Find where the given text appears and provide that cell's center as [x, y] coordinate. 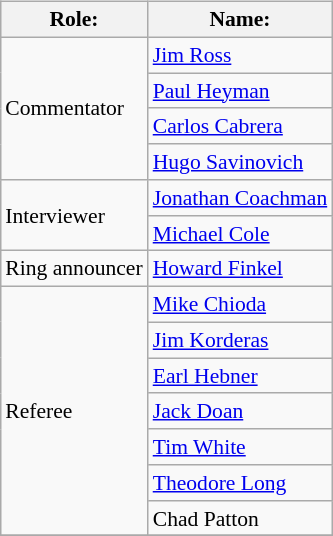
Hugo Savinovich [240, 162]
Theodore Long [240, 483]
Carlos Cabrera [240, 126]
Mike Chioda [240, 305]
Interviewer [74, 216]
Commentator [74, 108]
Michael Cole [240, 233]
Name: [240, 20]
Jack Doan [240, 411]
Ring announcer [74, 269]
Role: [74, 20]
Paul Heyman [240, 91]
Jonathan Coachman [240, 198]
Chad Patton [240, 518]
Earl Hebner [240, 376]
Jim Ross [240, 55]
Jim Korderas [240, 340]
Tim White [240, 447]
Howard Finkel [240, 269]
Referee [74, 412]
